From the cell containing the given text, extract its center point as [X, Y] coordinate. 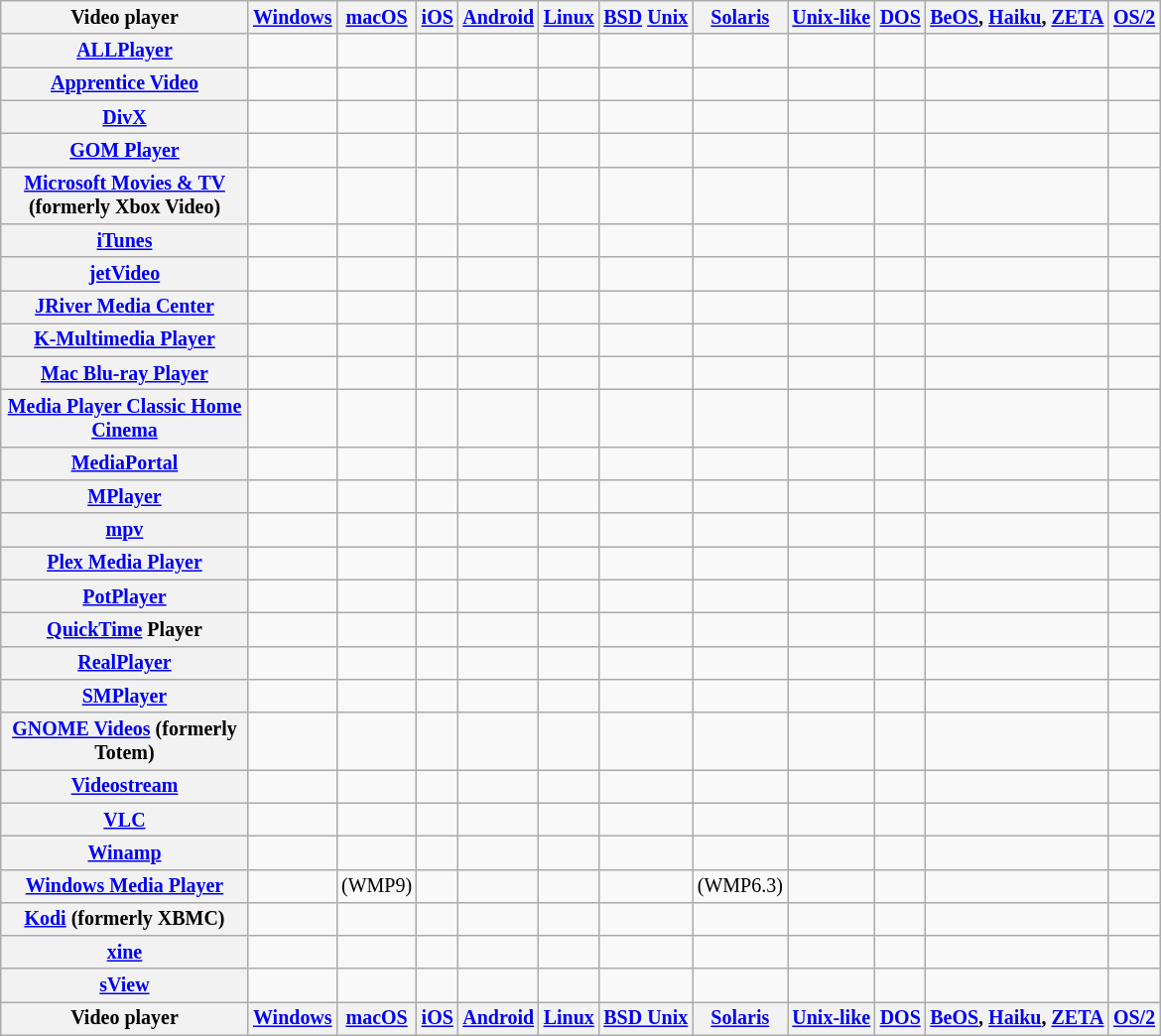
MPlayer [125, 496]
Kodi (formerly XBMC) [125, 919]
PotPlayer [125, 597]
Windows Media Player [125, 885]
SMPlayer [125, 697]
Videostream [125, 786]
Microsoft Movies & TV (formerly Xbox Video) [125, 194]
RealPlayer [125, 663]
MediaPortal [125, 464]
(WMP9) [377, 885]
Winamp [125, 853]
JRiver Media Center [125, 308]
Media Player Classic Home Cinema [125, 419]
DivX [125, 117]
jetVideo [125, 274]
ALLPlayer [125, 52]
Apprentice Video [125, 83]
Plex Media Player [125, 564]
Mac Blu-ray Player [125, 373]
QuickTime Player [125, 629]
GOM Player [125, 151]
VLC [125, 820]
iTunes [125, 240]
(WMP6.3) [740, 885]
mpv [125, 530]
GNOME Videos (formerly Totem) [125, 740]
xine [125, 953]
K-Multimedia Player [125, 339]
sView [125, 986]
